Determine the (x, y) coordinate at the center of the cell enclosing the given text.  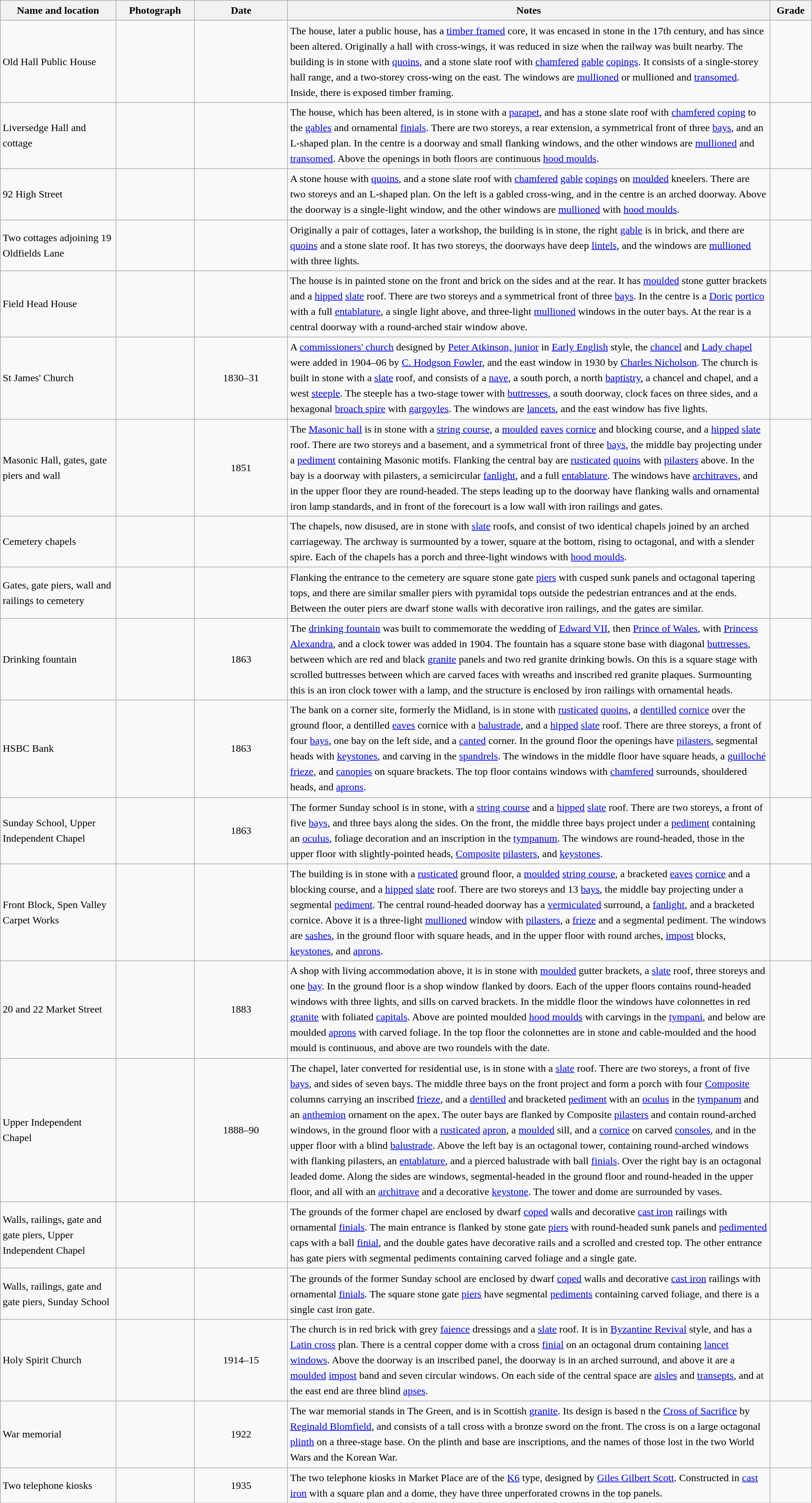
War memorial (58, 1434)
Field Head House (58, 304)
Walls, railings, gate and gate piers, Sunday School (58, 1294)
1851 (241, 468)
Front Block, Spen Valley Carpet Works (58, 912)
1883 (241, 1010)
St James' Church (58, 378)
Notes (528, 10)
1888–90 (241, 1130)
Date (241, 10)
92 High Street (58, 194)
Masonic Hall, gates, gate piers and wall (58, 468)
1922 (241, 1434)
Liversedge Hall and cottage (58, 135)
Name and location (58, 10)
Two cottages adjoining 19 Oldfields Lane (58, 245)
Gates, gate piers, wall and railings to cemetery (58, 593)
Two telephone kiosks (58, 1485)
1830–31 (241, 378)
Holy Spirit Church (58, 1360)
20 and 22 Market Street (58, 1010)
Drinking fountain (58, 659)
Old Hall Public House (58, 62)
1935 (241, 1485)
HSBC Bank (58, 749)
Upper Independent Chapel (58, 1130)
Walls, railings, gate and gate piers, Upper Independent Chapel (58, 1235)
Sunday School, Upper Independent Chapel (58, 831)
Grade (791, 10)
Photograph (155, 10)
Cemetery chapels (58, 541)
1914–15 (241, 1360)
